Pinpoint the cell where the given text exists, returning its (X, Y) midpoint coordinate. 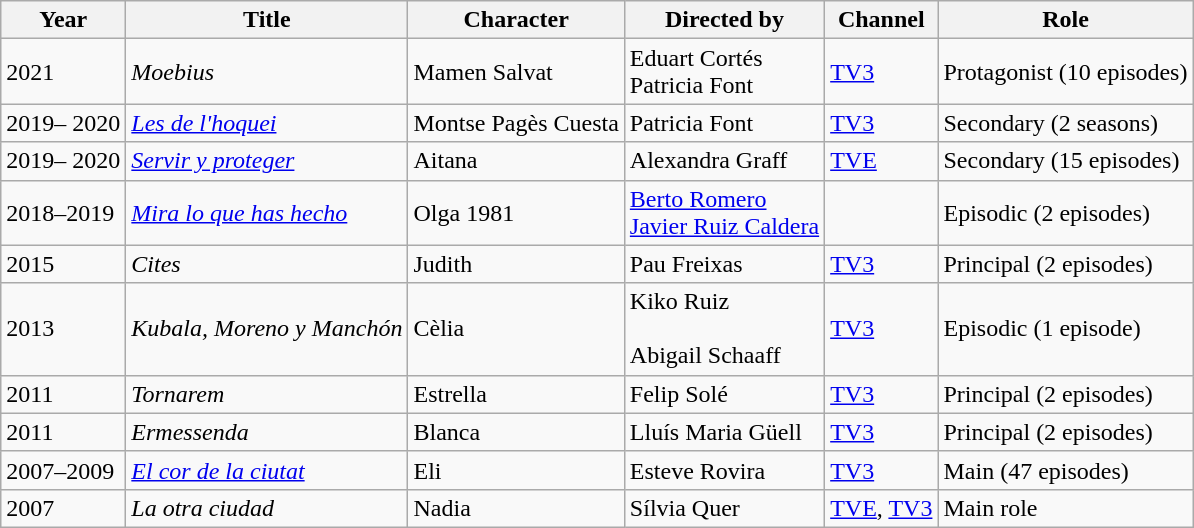
La otra ciudad (267, 508)
Protagonist (10 episodes) (1066, 72)
Servir y proteger (267, 161)
Mira lo que has hecho (267, 212)
2007 (64, 508)
TVE, TV3 (882, 508)
Patricia Font (724, 123)
Title (267, 20)
Lluís Maria Güell (724, 432)
Directed by (724, 20)
2021 (64, 72)
Eduart CortésPatricia Font (724, 72)
Main (47 episodes) (1066, 470)
Role (1066, 20)
Main role (1066, 508)
Cites (267, 264)
Judith (516, 264)
Les de l'hoquei (267, 123)
Ermessenda (267, 432)
TVE (882, 161)
Alexandra Graff (724, 161)
2018–2019 (64, 212)
Tornarem (267, 394)
Episodic (2 episodes) (1066, 212)
Secondary (2 seasons) (1066, 123)
Blanca (516, 432)
Kiko RuizAbigail Schaaff (724, 329)
Berto RomeroJavier Ruiz Caldera (724, 212)
El cor de la ciutat (267, 470)
Year (64, 20)
Character (516, 20)
Pau Freixas (724, 264)
Aitana (516, 161)
2013 (64, 329)
Felip Solé (724, 394)
Moebius (267, 72)
Kubala, Moreno y Manchón (267, 329)
Nadia (516, 508)
Episodic (1 episode) (1066, 329)
Esteve Rovira (724, 470)
2015 (64, 264)
Eli (516, 470)
Montse Pagès Cuesta (516, 123)
2007–2009 (64, 470)
Mamen Salvat (516, 72)
Cèlia (516, 329)
Olga 1981 (516, 212)
Sílvia Quer (724, 508)
Secondary (15 episodes) (1066, 161)
Channel (882, 20)
Estrella (516, 394)
